Identify which cell holds the provided text, then report its [x, y] central coordinate. 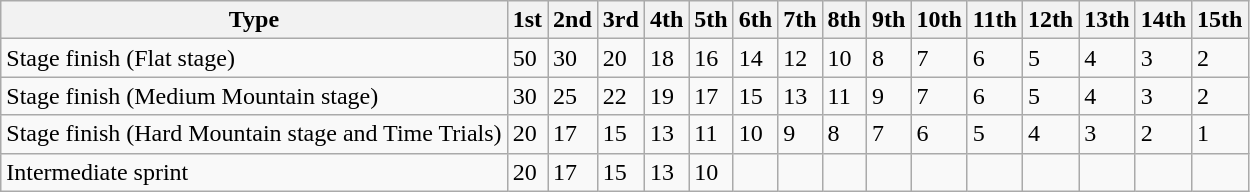
12th [1050, 20]
2nd [573, 20]
1st [527, 20]
1 [1220, 134]
6th [755, 20]
16 [711, 58]
19 [666, 96]
13th [1107, 20]
Intermediate sprint [254, 172]
10th [939, 20]
25 [573, 96]
9th [888, 20]
15th [1220, 20]
7th [800, 20]
Stage finish (Hard Mountain stage and Time Trials) [254, 134]
5th [711, 20]
Stage finish (Medium Mountain stage) [254, 96]
11th [994, 20]
Stage finish (Flat stage) [254, 58]
8th [844, 20]
18 [666, 58]
4th [666, 20]
Type [254, 20]
14th [1163, 20]
22 [620, 96]
50 [527, 58]
14 [755, 58]
12 [800, 58]
3rd [620, 20]
